Extract the (X, Y) coordinate from the center of the cell holding the provided text.  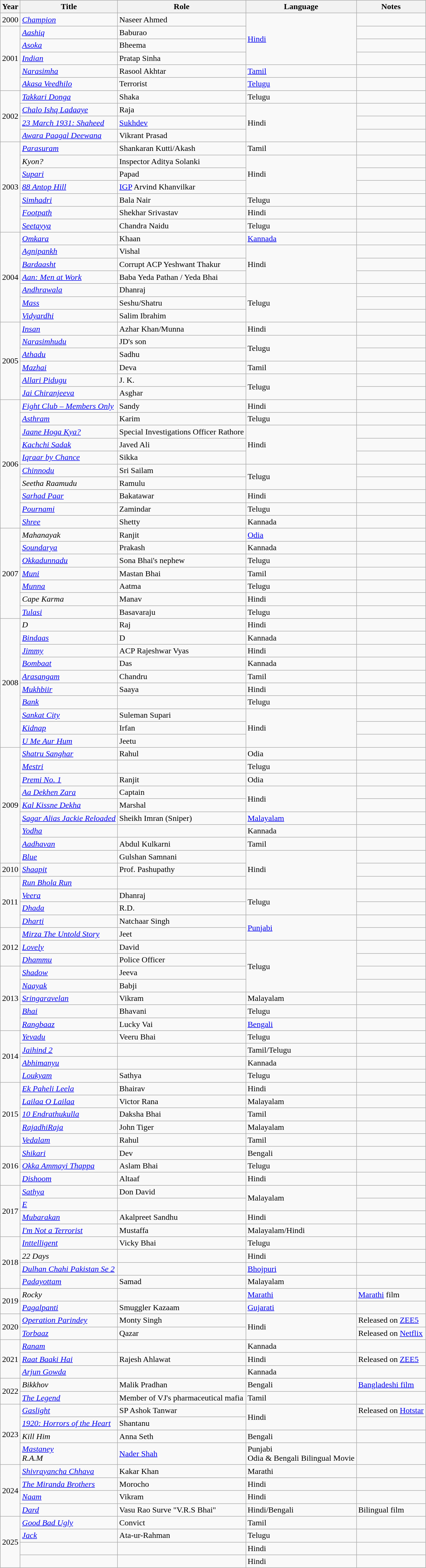
Parasuram (69, 148)
Bala Nair (181, 200)
Champion (69, 20)
Corrupt ACP Yeshwant Thakur (181, 264)
Inttelligent (69, 1243)
Zamindar (181, 509)
Convict (181, 1523)
Abhimanyu (69, 1063)
Aatma (181, 586)
ACP Rajeshwar Vyas (181, 651)
Sagar Alias Jackie Reloaded (69, 818)
Irfan (181, 728)
2012 (10, 947)
Dhammu (69, 960)
2003 (10, 187)
2019 (10, 1301)
Chinnodu (69, 470)
Aadhavan (69, 844)
Bank (69, 702)
Das (181, 664)
Cape Karma (69, 599)
Jimmy (69, 651)
Bhojpuri (301, 1269)
Simhadri (69, 200)
Shree (69, 522)
Lovely (69, 947)
2021 (10, 1359)
2014 (10, 1056)
Gaslight (69, 1411)
Mazhai (69, 367)
Role (181, 7)
Naseer Ahmed (181, 20)
Baba Yeda Pathan / Yeda Bhai (181, 277)
Mirza The Untold Story (69, 934)
Smuggler Kazaam (181, 1307)
Shadow (69, 972)
Vasu Rao Surve "V.R.S Bhai" (181, 1510)
Lucky Vai (181, 1024)
Special Investigations Officer Rathore (181, 432)
IGP Arvind Khanvilkar (181, 187)
Kyon? (69, 161)
Raja (181, 110)
Natchaar Singh (181, 921)
Gulshan Samnani (181, 857)
Sona Bhai's nephew (181, 560)
Anna Seth (181, 1436)
Okka Ammayi Thappa (69, 1166)
Okkadunnadu (69, 560)
Monty Singh (181, 1320)
Sarhad Paar (69, 496)
Jai Chiranjeeva (69, 393)
Rasool Akhtar (181, 71)
Premi No. 1 (69, 779)
Pratap Sinha (181, 58)
Qazar (181, 1333)
Kidnap (69, 728)
Nader Shah (181, 1454)
Bardaasht (69, 264)
Mass (69, 303)
Raat Baaki Hai (69, 1359)
Salim Ibrahim (181, 316)
Terrorist (181, 84)
Pagalpanti (69, 1307)
Rangbaaz (69, 1024)
2023 (10, 1435)
Yodha (69, 831)
Bhavani (181, 1011)
2001 (10, 58)
Arasangam (69, 676)
Morocho (181, 1484)
Notes (391, 7)
Seetha Raamudu (69, 483)
Jaane Hoga Kya? (69, 432)
Khaan (181, 239)
Vishal (181, 251)
Seetayya (69, 226)
2025 (10, 1542)
Andhrawala (69, 290)
2018 (10, 1262)
Shankaran Kutti/Akash (181, 148)
Shivrayancha Chhava (69, 1471)
Operation Parindey (69, 1320)
Shatru Sanghar (69, 754)
Dharti (69, 921)
Member of VJ's pharmaceutical mafia (181, 1398)
2000 (10, 20)
Takkari Donga (69, 97)
Don David (181, 1191)
Aashiq (69, 32)
2010 (10, 870)
2007 (10, 573)
Year (10, 7)
Jack (69, 1536)
Aan: Men at Work (69, 277)
Asthram (69, 419)
John Tiger (181, 1127)
Sandy (181, 406)
Title (69, 7)
Daksha Bhai (181, 1114)
Naam (69, 1497)
Shaka (181, 97)
Sadhu (181, 354)
David (181, 947)
88 Antop Hill (69, 187)
Torbaaz (69, 1333)
Inspector Aditya Solanki (181, 161)
Sringaravelan (69, 999)
Ranam (69, 1346)
Marshal (181, 805)
Shantanu (181, 1424)
Rajesh Ahlawat (181, 1359)
Bikkhov (69, 1385)
Seshu/Shatru (181, 303)
Narasimha (69, 71)
Kachchi Sadak (69, 445)
Yevadu (69, 1037)
Manav (181, 599)
Released on Netflix (391, 1333)
Jeet (181, 934)
2022 (10, 1391)
2017 (10, 1211)
Papad (181, 174)
Dhada (69, 908)
22 Days (69, 1256)
Allari Pidugu (69, 380)
Javed Ali (181, 445)
Captain (181, 792)
Run Bhola Run (69, 882)
Omkara (69, 239)
Akasa Veedhilo (69, 84)
RajadhiRaja (69, 1127)
Raj (181, 625)
Vikrant Prasad (181, 135)
Shetty (181, 522)
Asoka (69, 45)
Dishoom (69, 1179)
Mahanayak (69, 535)
2004 (10, 277)
1920: Horrors of the Heart (69, 1424)
SP Ashok Tanwar (181, 1411)
Tamil/Telugu (301, 1050)
2005 (10, 361)
Altaaf (181, 1179)
Bangladeshi film (391, 1385)
Prof. Pashupathy (181, 870)
2006 (10, 464)
2020 (10, 1327)
Shekhar Srivastav (181, 213)
The Miranda Brothers (69, 1484)
Akalpreet Sandhu (181, 1217)
Kal Kissne Dekha (69, 805)
Veera (69, 895)
Shaapit (69, 870)
Awara Paagal Deewana (69, 135)
Sankat City (69, 715)
Bheema (181, 45)
Jeetu (181, 741)
Azhar Khan/Munna (181, 329)
PunjabiOdia & Bengali Bilingual Movie (301, 1454)
Shikari (69, 1153)
Samad (181, 1282)
Police Officer (181, 960)
Agnipankh (69, 251)
Dulhan Chahi Pakistan Se 2 (69, 1269)
Mestri (69, 766)
Marathi film (391, 1295)
Punjabi (301, 927)
2016 (10, 1166)
Aslam Bhai (181, 1166)
Chandra Naidu (181, 226)
Mukhbiir (69, 689)
R.D. (181, 908)
Suleman Supari (181, 715)
Abdul Kulkarni (181, 844)
Ek Paheli Leela (69, 1089)
Lailaa O Lailaa (69, 1101)
Supari (69, 174)
Basavaraju (181, 612)
2002 (10, 116)
2024 (10, 1491)
Narasimhudu (69, 341)
Vedalam (69, 1140)
I'm Not a Terrorist (69, 1230)
Malik Pradhan (181, 1385)
Loukyam (69, 1076)
Padayottam (69, 1282)
JD's son (181, 341)
E (69, 1205)
Munna (69, 586)
Athadu (69, 354)
Iqraar by Chance (69, 457)
10 Endrathukulla (69, 1114)
Released on Hotstar (391, 1411)
Sri Sailam (181, 470)
Saaya (181, 689)
MastaneyR.A.M (69, 1454)
Rocky (69, 1295)
Language (301, 7)
Jeeva (181, 972)
Dard (69, 1510)
Gujarati (301, 1307)
Arjun Gowda (69, 1372)
2011 (10, 902)
Veeru Bhai (181, 1037)
2008 (10, 683)
Hindi/Bengali (301, 1510)
Deva (181, 367)
Muni (69, 574)
Kakar Khan (181, 1471)
Bindaas (69, 638)
Ramulu (181, 483)
2009 (10, 805)
Blue (69, 857)
Naayak (69, 986)
Kill Him (69, 1436)
Mastan Bhai (181, 574)
2015 (10, 1114)
Soundarya (69, 547)
Karim (181, 419)
J. K. (181, 380)
23 March 1931: Shaheed (69, 122)
Good Bad Ugly (69, 1523)
Vicky Bhai (181, 1243)
Mubarakan (69, 1217)
Sukhdev (181, 122)
Prakash (181, 547)
Dev (181, 1153)
Bombaat (69, 664)
Bhairav (181, 1089)
Chalo Ishq Ladaaye (69, 110)
Baburao (181, 32)
Vidyardhi (69, 316)
The Legend (69, 1398)
Babji (181, 986)
Sheikh Imran (Sniper) (181, 818)
Victor Rana (181, 1101)
Insan (69, 329)
Sikka (181, 457)
Fight Club – Members Only (69, 406)
Asghar (181, 393)
Bhai (69, 1011)
Chandru (181, 676)
2013 (10, 998)
Bakatawar (181, 496)
Pournami (69, 509)
Malayalam/Hindi (301, 1230)
Aa Dekhen Zara (69, 792)
Ata-ur-Rahman (181, 1536)
U Me Aur Hum (69, 741)
Indian (69, 58)
Jaihind 2 (69, 1050)
Footpath (69, 213)
Mustaffa (181, 1230)
Tulasi (69, 612)
Bilingual film (391, 1510)
